Find where the given text appears and provide that cell's center as [X, Y] coordinate. 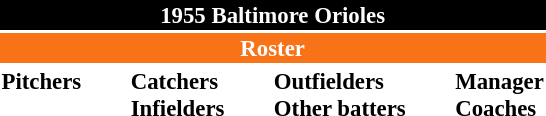
Roster [272, 48]
1955 Baltimore Orioles [272, 15]
